Search for the cell housing the specified text and yield its (x, y) center coordinate. 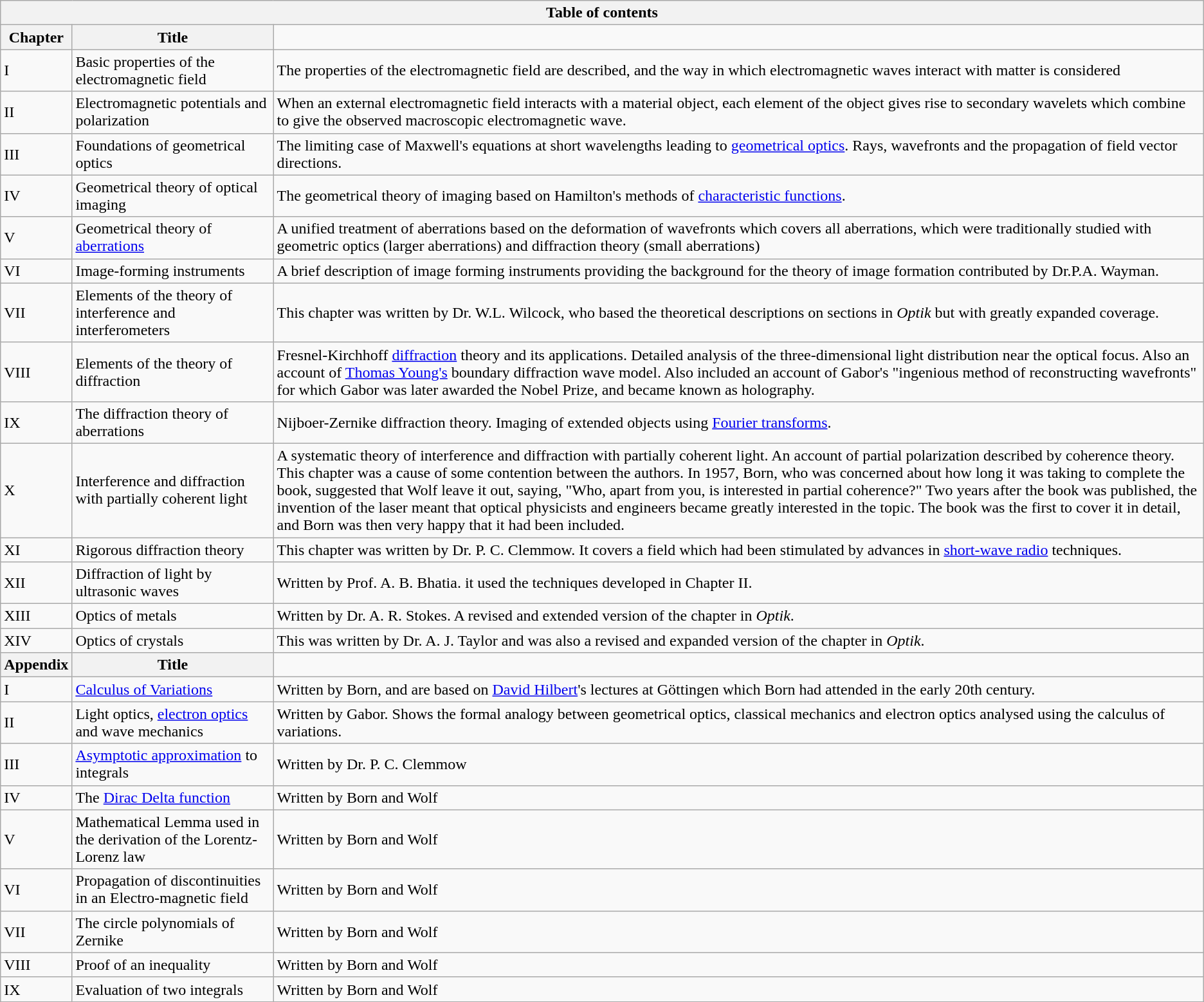
This was written by Dr. A. J. Taylor and was also a revised and expanded version of the chapter in Optik. (738, 641)
Appendix (36, 665)
Written by Prof. A. B. Bhatia. it used the techniques developed in Chapter II. (738, 583)
Geometrical theory of aberrations (172, 238)
Chapter (36, 37)
Foundations of geometrical optics (172, 154)
Table of contents (602, 13)
Elements of the theory of diffraction (172, 372)
Written by Born, and are based on David Hilbert's lectures at Göttingen which Born had attended in the early 20th century. (738, 689)
Asymptotic approximation to integrals (172, 764)
Written by Dr. P. C. Clemmow (738, 764)
Propagation of discontinuities in an Electro-magnetic field (172, 890)
XII (36, 583)
Elements of the theory of interference and interferometers (172, 313)
The Dirac Delta function (172, 797)
Rigorous diffraction theory (172, 550)
Light optics, electron optics and wave mechanics (172, 723)
The circle polynomials of Zernike (172, 931)
Electromagnetic potentials and polarization (172, 112)
Image-forming instruments (172, 271)
Interference and diffraction with partially coherent light (172, 490)
Geometrical theory of optical imaging (172, 196)
This chapter was written by Dr. P. C. Clemmow. It covers a field which had been stimulated by advances in short-wave radio techniques. (738, 550)
A brief description of image forming instruments providing the background for the theory of image formation contributed by Dr.P.A. Wayman. (738, 271)
XIV (36, 641)
Diffraction of light by ultrasonic waves (172, 583)
Calculus of Variations (172, 689)
Written by Dr. A. R. Stokes. A revised and extended version of the chapter in Optik. (738, 616)
Evaluation of two integrals (172, 989)
X (36, 490)
XIII (36, 616)
Proof of an inequality (172, 965)
Optics of crystals (172, 641)
Mathematical Lemma used in the derivation of the Lorentz-Lorenz law (172, 839)
XI (36, 550)
Nijboer-Zernike diffraction theory. Imaging of extended objects using Fourier transforms. (738, 422)
Basic properties of the electromagnetic field (172, 71)
The geometrical theory of imaging based on Hamilton's methods of characteristic functions. (738, 196)
This chapter was written by Dr. W.L. Wilcock, who based the theoretical descriptions on sections in Optik but with greatly expanded coverage. (738, 313)
The properties of the electromagnetic field are described, and the way in which electromagnetic waves interact with matter is considered (738, 71)
The diffraction theory of aberrations (172, 422)
Optics of metals (172, 616)
